Provide the (X, Y) coordinate of the cell's center where the given text is located.  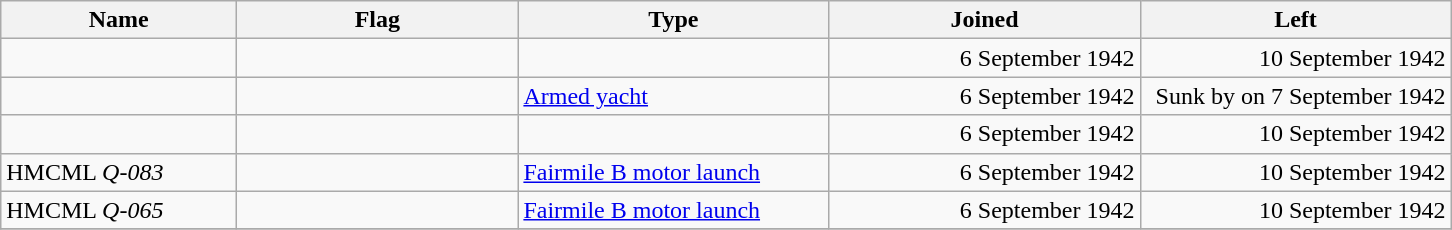
Flag (378, 20)
Left (1296, 20)
HMCML Q-083 (119, 172)
HMCML Q-065 (119, 210)
Armed yacht (674, 96)
Name (119, 20)
Sunk by on 7 September 1942 (1296, 96)
Joined (984, 20)
Type (674, 20)
